Output the [X, Y] coordinate of the center of the cell containing the given text.  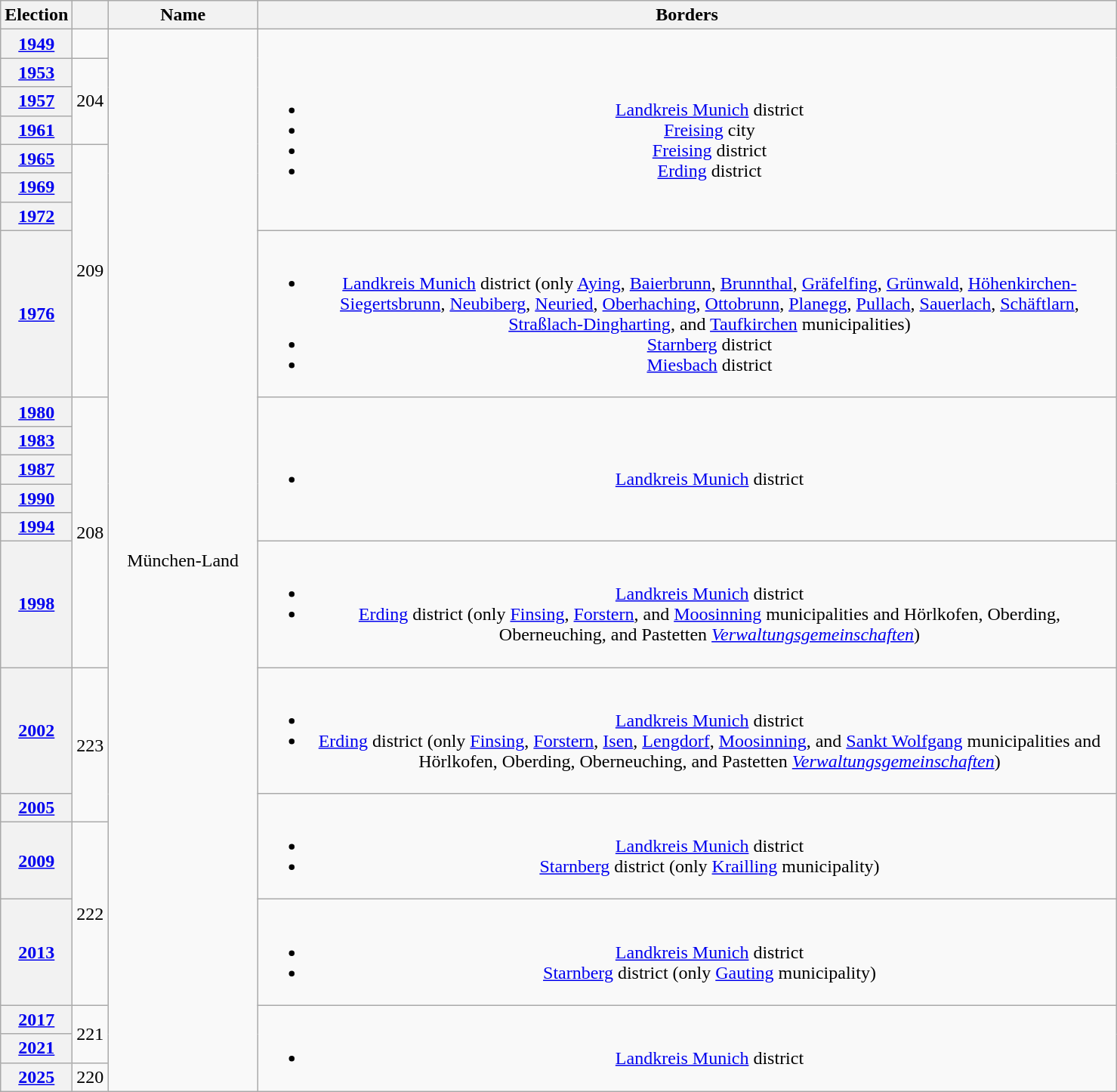
Election [36, 15]
220 [91, 1077]
2002 [36, 731]
1957 [36, 101]
1969 [36, 187]
2005 [36, 808]
1949 [36, 44]
1998 [36, 604]
Landkreis Munich districtFreising cityFreising districtErding district [687, 130]
Name [183, 15]
1965 [36, 159]
204 [91, 101]
2009 [36, 861]
1990 [36, 498]
1961 [36, 130]
209 [91, 270]
1972 [36, 216]
2013 [36, 952]
1994 [36, 527]
Borders [687, 15]
2025 [36, 1077]
1983 [36, 440]
1987 [36, 469]
208 [91, 532]
222 [91, 914]
223 [91, 745]
München-Land [183, 560]
221 [91, 1034]
Landkreis Munich districtStarnberg district (only Gauting municipality) [687, 952]
2021 [36, 1048]
2017 [36, 1020]
1980 [36, 412]
1976 [36, 314]
1953 [36, 72]
Landkreis Munich districtStarnberg district (only Krailling municipality) [687, 847]
